Locate the cell with the specified text and output its [X, Y] center coordinate. 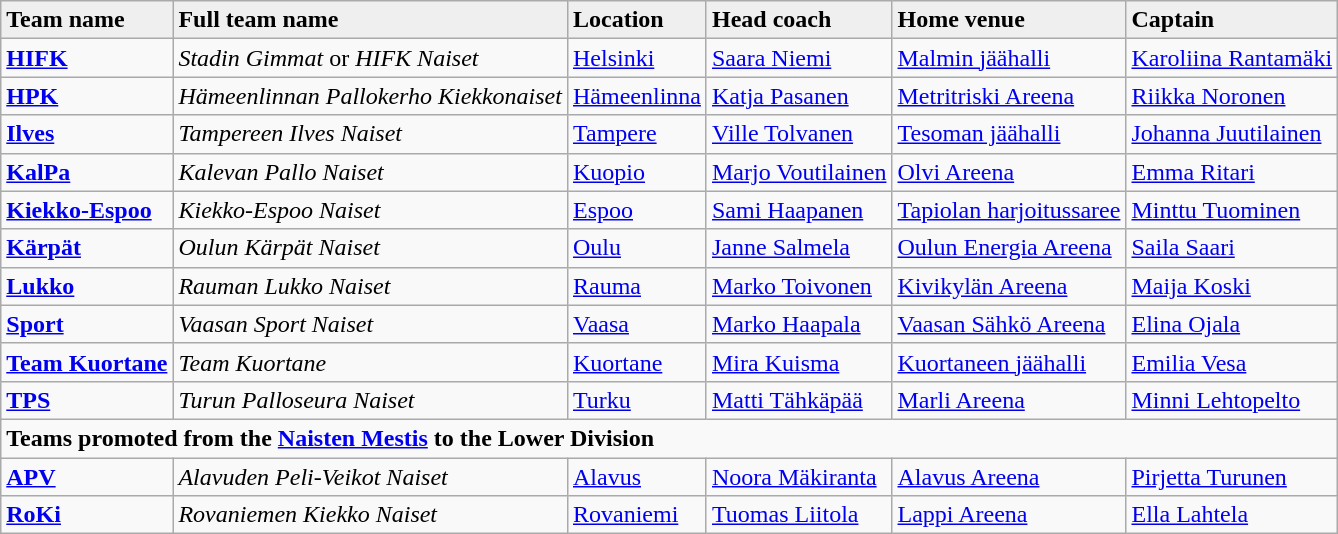
Oulun Energia Areena [1009, 248]
Alavus Areena [1009, 477]
Home venue [1009, 20]
Turku [636, 400]
Ville Tolvanen [799, 134]
Rovaniemi [636, 515]
Tesoman jäähalli [1009, 134]
Alavuden Peli-Veikot Naiset [370, 477]
Tuomas Liitola [799, 515]
Turun Palloseura Naiset [370, 400]
Kärpät [87, 248]
Captain [1232, 20]
Tapiolan harjoitussaree [1009, 210]
HIFK [87, 58]
Team name [87, 20]
Rauma [636, 286]
Vaasa [636, 324]
Marko Toivonen [799, 286]
Sport [87, 324]
Emilia Vesa [1232, 362]
RoKi [87, 515]
Helsinki [636, 58]
Pirjetta Turunen [1232, 477]
APV [87, 477]
Johanna Juutilainen [1232, 134]
Full team name [370, 20]
Karoliina Rantamäki [1232, 58]
Kiekko-Espoo Naiset [370, 210]
Minttu Tuominen [1232, 210]
Mira Kuisma [799, 362]
Katja Pasanen [799, 96]
Kuopio [636, 172]
TPS [87, 400]
Kuortaneen jäähalli [1009, 362]
Sami Haapanen [799, 210]
Marjo Voutilainen [799, 172]
Marli Areena [1009, 400]
Malmin jäähalli [1009, 58]
Vaasan Sport Naiset [370, 324]
Rauman Lukko Naiset [370, 286]
Minni Lehtopelto [1232, 400]
Stadin Gimmat or HIFK Naiset [370, 58]
Noora Mäkiranta [799, 477]
Oulu [636, 248]
Kiekko-Espoo [87, 210]
Maija Koski [1232, 286]
Location [636, 20]
Head coach [799, 20]
Saara Niemi [799, 58]
Olvi Areena [1009, 172]
Alavus [636, 477]
Emma Ritari [1232, 172]
Saila Saari [1232, 248]
Ella Lahtela [1232, 515]
Kivikylän Areena [1009, 286]
Ilves [87, 134]
Hämeenlinnan Pallokerho Kiekkonaiset [370, 96]
Marko Haapala [799, 324]
Teams promoted from the Naisten Mestis to the Lower Division [670, 438]
Kalevan Pallo Naiset [370, 172]
Rovaniemen Kiekko Naiset [370, 515]
Riikka Noronen [1232, 96]
Matti Tähkäpää [799, 400]
Oulun Kärpät Naiset [370, 248]
Kuortane [636, 362]
HPK [87, 96]
KalPa [87, 172]
Vaasan Sähkö Areena [1009, 324]
Metritriski Areena [1009, 96]
Janne Salmela [799, 248]
Espoo [636, 210]
Hämeenlinna [636, 96]
Lappi Areena [1009, 515]
Elina Ojala [1232, 324]
Tampereen Ilves Naiset [370, 134]
Tampere [636, 134]
Lukko [87, 286]
